Search for the cell housing the specified text and yield its [x, y] center coordinate. 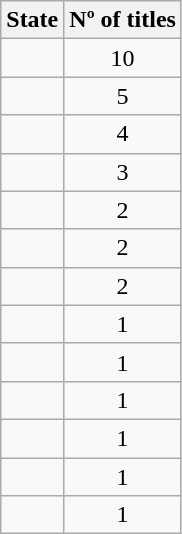
State [32, 20]
10 [123, 58]
5 [123, 96]
Nº of titles [123, 20]
3 [123, 172]
4 [123, 134]
